Detect which cell encompasses the target text, then output its (X, Y) center coordinate. 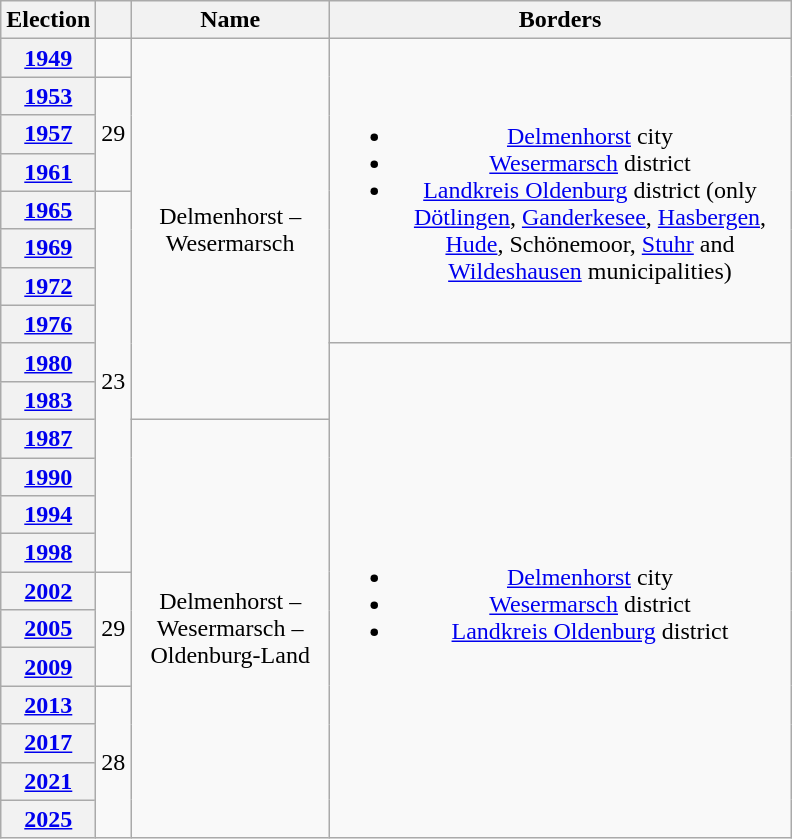
2017 (48, 743)
1980 (48, 362)
2002 (48, 591)
1957 (48, 134)
1969 (48, 248)
1998 (48, 553)
1987 (48, 438)
1949 (48, 58)
1965 (48, 210)
2005 (48, 629)
Borders (560, 20)
23 (114, 382)
1953 (48, 96)
28 (114, 762)
2021 (48, 781)
1994 (48, 515)
Delmenhorst – Wesermarsch (230, 230)
1961 (48, 172)
2009 (48, 667)
1972 (48, 286)
Name (230, 20)
1983 (48, 400)
Delmenhorst cityWesermarsch districtLandkreis Oldenburg district (560, 590)
Election (48, 20)
Delmenhorst – Wesermarsch – Oldenburg-Land (230, 628)
2025 (48, 819)
2013 (48, 705)
1976 (48, 324)
1990 (48, 477)
